Scan for the cell matching the given text and deliver its [x, y] coordinate at center. 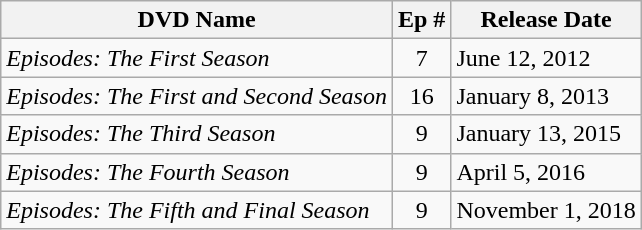
April 5, 2016 [546, 172]
Episodes: The Third Season [197, 134]
Episodes: The Fourth Season [197, 172]
January 13, 2015 [546, 134]
November 1, 2018 [546, 210]
Episodes: The Fifth and Final Season [197, 210]
June 12, 2012 [546, 58]
DVD Name [197, 20]
Ep # [421, 20]
Episodes: The First and Second Season [197, 96]
Episodes: The First Season [197, 58]
January 8, 2013 [546, 96]
Release Date [546, 20]
7 [421, 58]
16 [421, 96]
